Search for the cell housing the specified text and yield its [X, Y] center coordinate. 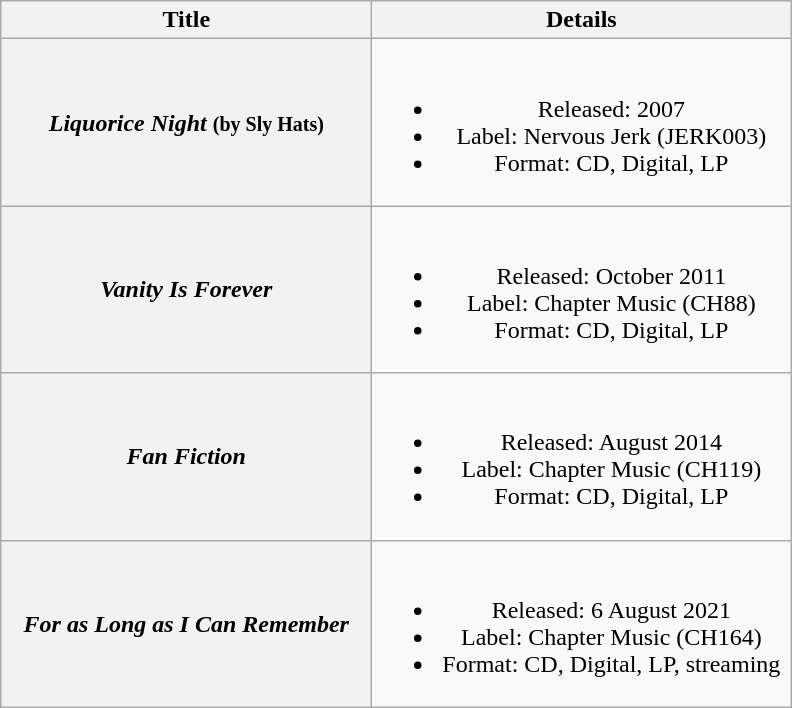
For as Long as I Can Remember [186, 624]
Fan Fiction [186, 456]
Released: October 2011Label: Chapter Music (CH88)Format: CD, Digital, LP [582, 290]
Vanity Is Forever [186, 290]
Details [582, 20]
Liquorice Night (by Sly Hats) [186, 122]
Released: August 2014Label: Chapter Music (CH119)Format: CD, Digital, LP [582, 456]
Released: 2007Label: Nervous Jerk (JERK003)Format: CD, Digital, LP [582, 122]
Title [186, 20]
Released: 6 August 2021Label: Chapter Music (CH164)Format: CD, Digital, LP, streaming [582, 624]
